Return [X, Y] of the center of cell containing provided text 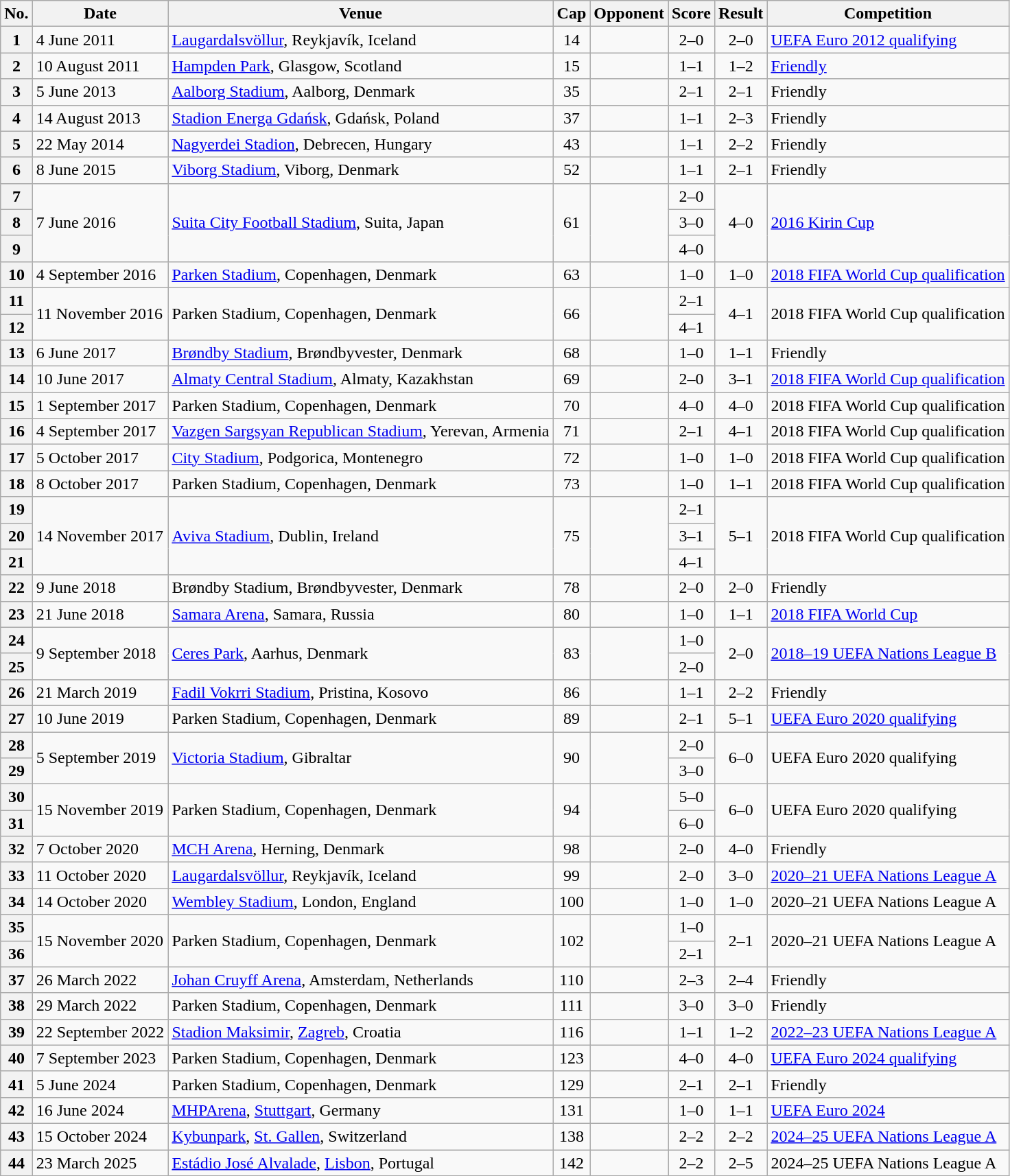
42 [16, 1110]
Kybunpark, St. Gallen, Switzerland [361, 1136]
13 [16, 353]
24 [16, 640]
72 [572, 458]
5 October 2017 [100, 458]
14 October 2020 [100, 902]
10 June 2019 [100, 718]
2022–23 UEFA Nations League A [888, 1032]
26 [16, 692]
UEFA Euro 2024 [888, 1110]
Almaty Central Stadium, Almaty, Kazakhstan [361, 379]
70 [572, 405]
116 [572, 1032]
10 August 2011 [100, 66]
129 [572, 1084]
4 September 2017 [100, 432]
6 [16, 170]
Samara Arena, Samara, Russia [361, 614]
28 [16, 744]
142 [572, 1163]
MCH Arena, Herning, Denmark [361, 849]
9 June 2018 [100, 588]
123 [572, 1058]
27 [16, 718]
Score [692, 14]
6 June 2017 [100, 353]
Suita City Football Stadium, Suita, Japan [361, 222]
Victoria Stadium, Gibraltar [361, 757]
10 June 2017 [100, 379]
MHPArena, Stuttgart, Germany [361, 1110]
98 [572, 849]
Ceres Park, Aarhus, Denmark [361, 653]
2018 FIFA World Cup [888, 614]
Nagyerdei Stadion, Debrecen, Hungary [361, 144]
20 [16, 536]
5–0 [692, 797]
Fadil Vokrri Stadium, Pristina, Kosovo [361, 692]
78 [572, 588]
22 [16, 588]
32 [16, 849]
Wembley Stadium, London, England [361, 902]
21 [16, 562]
No. [16, 14]
25 [16, 666]
8 October 2017 [100, 484]
61 [572, 222]
City Stadium, Podgorica, Montenegro [361, 458]
39 [16, 1032]
33 [16, 875]
138 [572, 1136]
5 September 2019 [100, 757]
9 [16, 248]
Cap [572, 14]
Johan Cruyff Arena, Amsterdam, Netherlands [361, 980]
15 October 2024 [100, 1136]
86 [572, 692]
11 October 2020 [100, 875]
2018–19 UEFA Nations League B [888, 653]
38 [16, 1006]
80 [572, 614]
Date [100, 14]
7 September 2023 [100, 1058]
83 [572, 653]
4 June 2011 [100, 40]
5 June 2013 [100, 92]
26 March 2022 [100, 980]
2–4 [740, 980]
14 August 2013 [100, 118]
9 September 2018 [100, 653]
15 November 2020 [100, 941]
52 [572, 170]
16 [16, 432]
34 [16, 902]
UEFA Euro 2012 qualifying [888, 40]
18 [16, 484]
Stadion Energa Gdańsk, Gdańsk, Poland [361, 118]
Result [740, 14]
21 March 2019 [100, 692]
111 [572, 1006]
3 [16, 92]
7 October 2020 [100, 849]
1 September 2017 [100, 405]
2 [16, 66]
90 [572, 757]
Viborg Stadium, Viborg, Denmark [361, 170]
110 [572, 980]
100 [572, 902]
22 May 2014 [100, 144]
22 September 2022 [100, 1032]
23 March 2025 [100, 1163]
17 [16, 458]
29 [16, 771]
66 [572, 314]
UEFA Euro 2024 qualifying [888, 1058]
7 [16, 196]
Competition [888, 14]
69 [572, 379]
31 [16, 823]
Stadion Maksimir, Zagreb, Croatia [361, 1032]
30 [16, 797]
Hampden Park, Glasgow, Scotland [361, 66]
15 November 2019 [100, 810]
68 [572, 353]
11 [16, 301]
1 [16, 40]
41 [16, 1084]
14 November 2017 [100, 536]
36 [16, 954]
8 [16, 222]
5 [16, 144]
Estádio José Alvalade, Lisbon, Portugal [361, 1163]
21 June 2018 [100, 614]
99 [572, 875]
63 [572, 274]
11 November 2016 [100, 314]
4 September 2016 [100, 274]
131 [572, 1110]
2–5 [740, 1163]
19 [16, 510]
16 June 2024 [100, 1110]
10 [16, 274]
Venue [361, 14]
23 [16, 614]
Aviva Stadium, Dublin, Ireland [361, 536]
73 [572, 484]
12 [16, 327]
44 [16, 1163]
Vazgen Sargsyan Republican Stadium, Yerevan, Armenia [361, 432]
89 [572, 718]
5 June 2024 [100, 1084]
8 June 2015 [100, 170]
71 [572, 432]
Aalborg Stadium, Aalborg, Denmark [361, 92]
4 [16, 118]
7 June 2016 [100, 222]
102 [572, 941]
75 [572, 536]
40 [16, 1058]
29 March 2022 [100, 1006]
2016 Kirin Cup [888, 222]
Opponent [629, 14]
94 [572, 810]
